Locate the cell with the specified text and output its [X, Y] center coordinate. 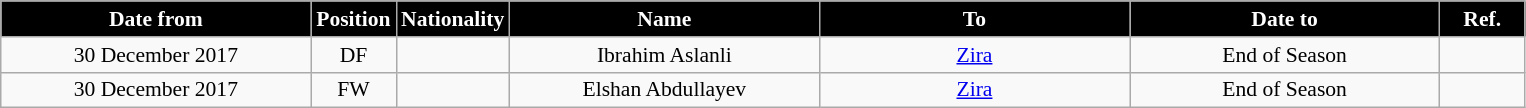
Position [354, 19]
Nationality [452, 19]
To [974, 19]
Ref. [1482, 19]
Date from [156, 19]
DF [354, 55]
Name [664, 19]
Date to [1285, 19]
Ibrahim Aslanli [664, 55]
FW [354, 90]
Elshan Abdullayev [664, 90]
